Capture the cell that displays the provided text and extract its (X, Y) central coordinate. 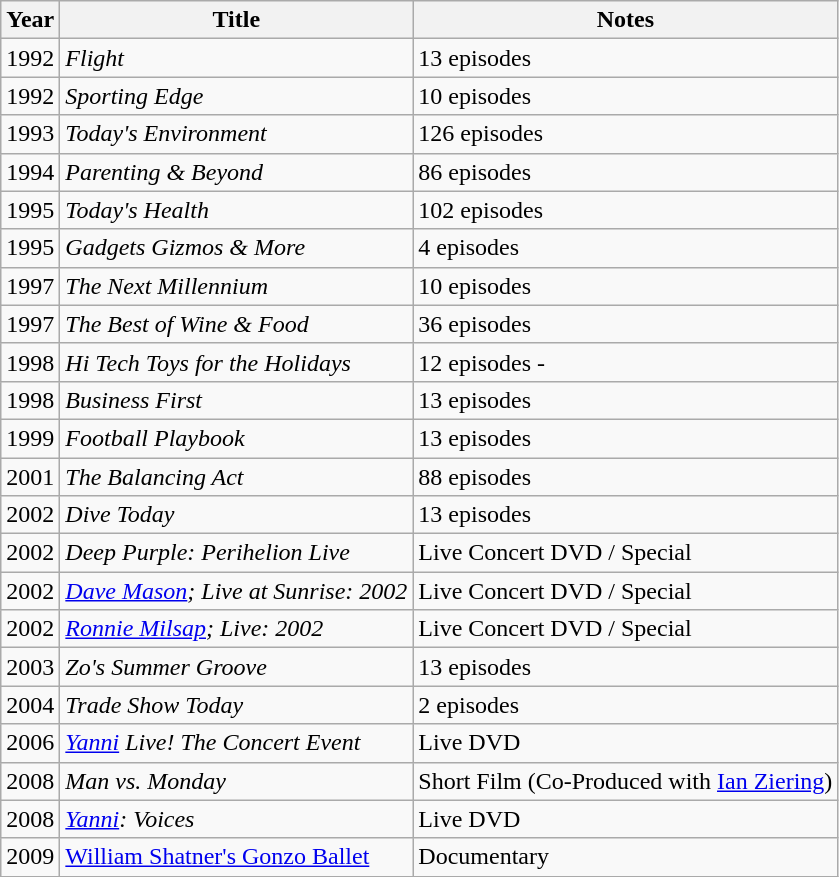
2001 (30, 477)
12 episodes - (626, 362)
Ronnie Milsap; Live: 2002 (236, 629)
1994 (30, 172)
Parenting & Beyond (236, 172)
2 episodes (626, 705)
Gadgets Gizmos & More (236, 248)
126 episodes (626, 134)
The Balancing Act (236, 477)
Hi Tech Toys for the Holidays (236, 362)
The Next Millennium (236, 286)
Yanni: Voices (236, 819)
Business First (236, 400)
Dave Mason; Live at Sunrise: 2002 (236, 591)
Notes (626, 20)
102 episodes (626, 210)
2009 (30, 857)
Today's Health (236, 210)
36 episodes (626, 324)
1999 (30, 438)
Today's Environment (236, 134)
Title (236, 20)
Yanni Live! The Concert Event (236, 743)
Dive Today (236, 515)
4 episodes (626, 248)
Year (30, 20)
Short Film (Co-Produced with Ian Ziering) (626, 781)
1993 (30, 134)
86 episodes (626, 172)
Flight (236, 58)
2006 (30, 743)
Football Playbook (236, 438)
The Best of Wine & Food (236, 324)
2004 (30, 705)
Zo's Summer Groove (236, 667)
Documentary (626, 857)
88 episodes (626, 477)
Trade Show Today (236, 705)
Sporting Edge (236, 96)
Deep Purple: Perihelion Live (236, 553)
Man vs. Monday (236, 781)
William Shatner's Gonzo Ballet (236, 857)
2003 (30, 667)
